Capture the cell that displays the provided text and extract its [x, y] central coordinate. 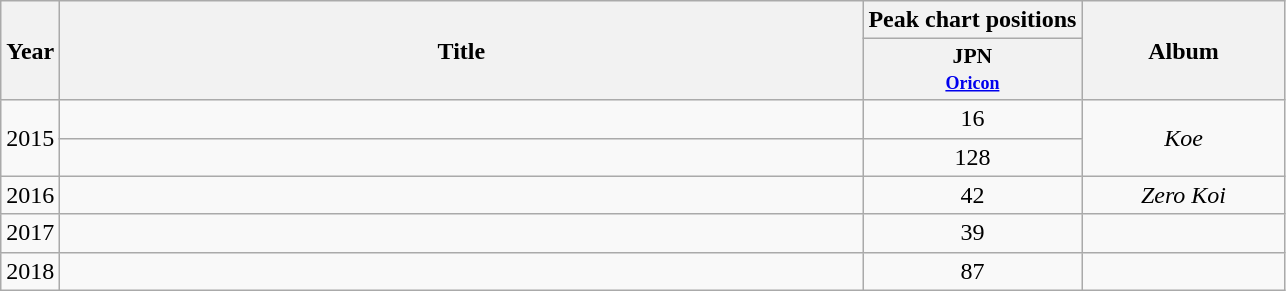
87 [972, 271]
JPNOricon [972, 70]
Album [1184, 50]
Peak chart positions [972, 20]
128 [972, 157]
Zero Koi [1184, 195]
2015 [30, 138]
Koe [1184, 138]
Title [462, 50]
39 [972, 233]
2018 [30, 271]
2017 [30, 233]
Year [30, 50]
42 [972, 195]
16 [972, 119]
2016 [30, 195]
